Search for the cell housing the specified text and yield its (X, Y) center coordinate. 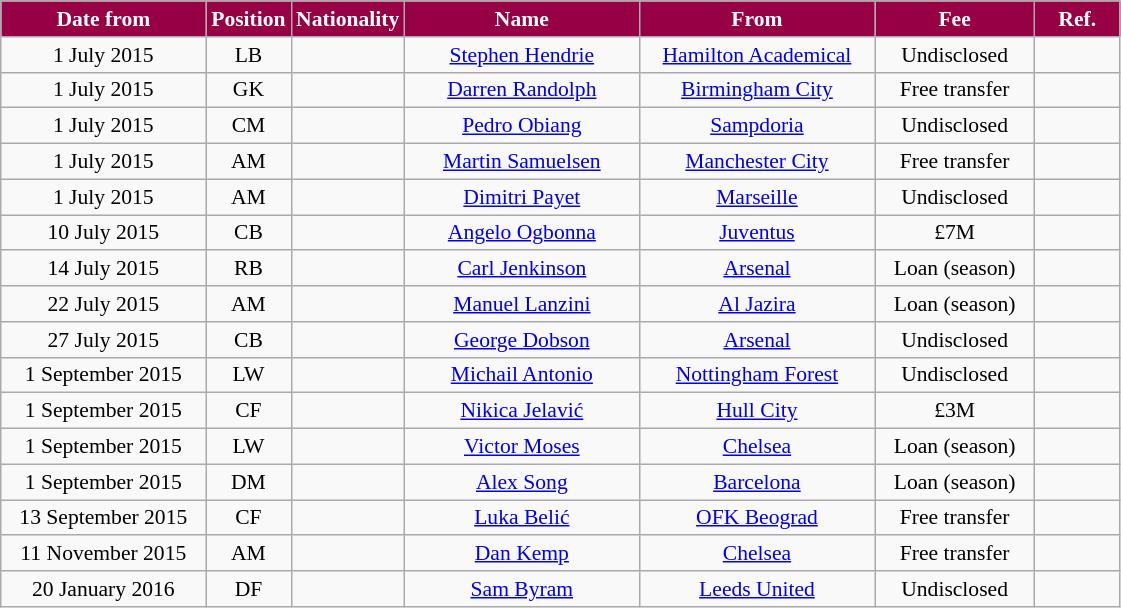
11 November 2015 (104, 554)
Position (248, 19)
Nikica Jelavić (522, 411)
Hull City (756, 411)
Nationality (348, 19)
OFK Beograd (756, 518)
27 July 2015 (104, 340)
20 January 2016 (104, 589)
Ref. (1078, 19)
Dimitri Payet (522, 197)
Luka Belić (522, 518)
From (756, 19)
DM (248, 482)
Date from (104, 19)
Martin Samuelsen (522, 162)
RB (248, 269)
14 July 2015 (104, 269)
Alex Song (522, 482)
Carl Jenkinson (522, 269)
Sam Byram (522, 589)
Fee (955, 19)
Michail Antonio (522, 375)
Marseille (756, 197)
Victor Moses (522, 447)
Juventus (756, 233)
GK (248, 90)
Nottingham Forest (756, 375)
LB (248, 55)
Darren Randolph (522, 90)
Stephen Hendrie (522, 55)
Pedro Obiang (522, 126)
Manuel Lanzini (522, 304)
CM (248, 126)
22 July 2015 (104, 304)
George Dobson (522, 340)
10 July 2015 (104, 233)
Manchester City (756, 162)
Birmingham City (756, 90)
13 September 2015 (104, 518)
Leeds United (756, 589)
£7M (955, 233)
Dan Kemp (522, 554)
Hamilton Academical (756, 55)
Angelo Ogbonna (522, 233)
Sampdoria (756, 126)
DF (248, 589)
£3M (955, 411)
Barcelona (756, 482)
Al Jazira (756, 304)
Name (522, 19)
